Pinpoint the cell where the given text exists, returning its (X, Y) midpoint coordinate. 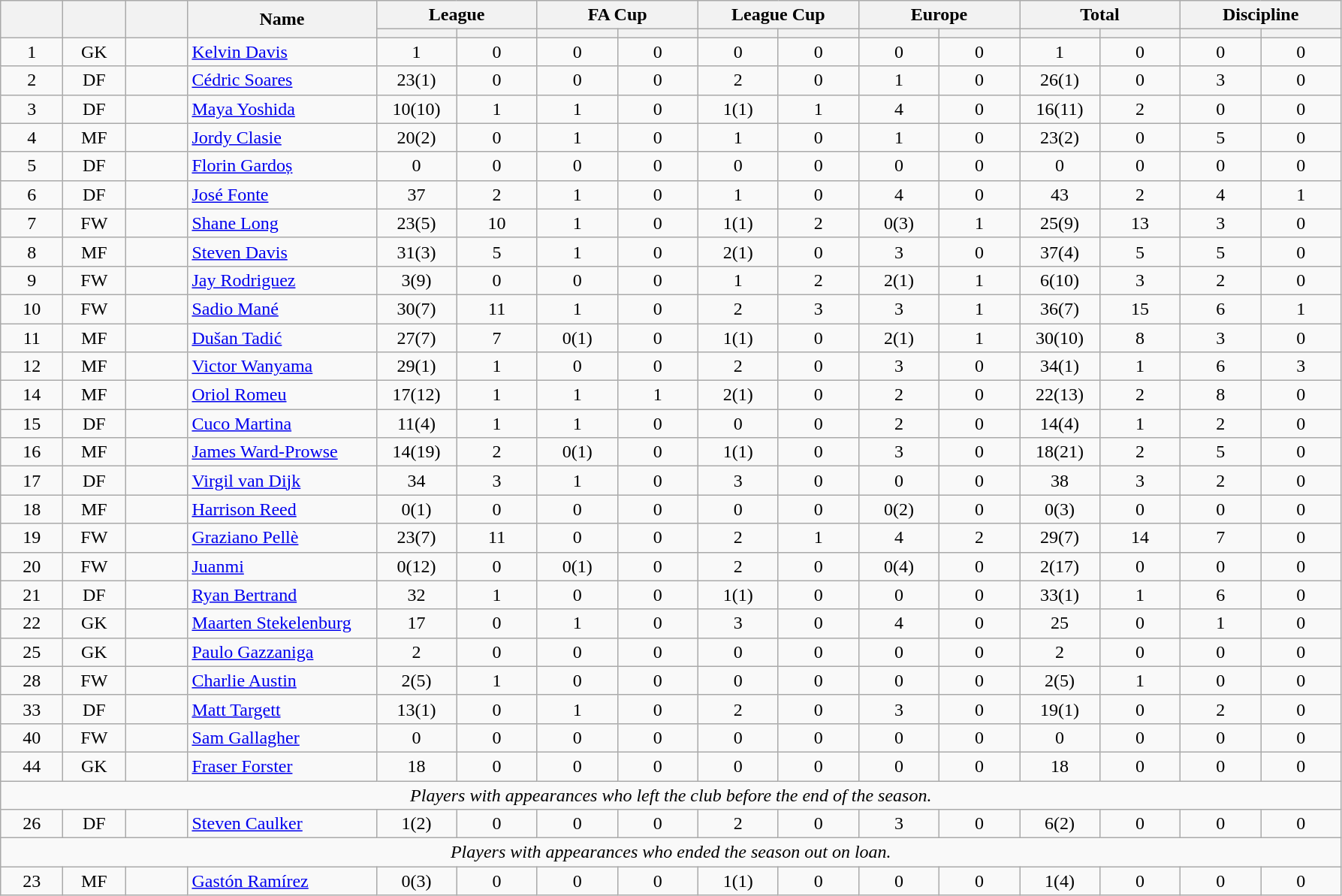
Harrison Reed (282, 509)
23 (32, 881)
22 (32, 623)
1(2) (416, 824)
21 (32, 595)
33 (32, 709)
23(5) (416, 223)
38 (1060, 481)
16(11) (1060, 109)
Victor Wanyama (282, 367)
Florin Gardoș (282, 166)
0(2) (898, 509)
0(4) (898, 566)
25(9) (1060, 223)
28 (32, 680)
3(9) (416, 280)
13(1) (416, 709)
37(4) (1060, 252)
Paulo Gazzaniga (282, 652)
14(19) (416, 452)
36(7) (1060, 309)
Discipline (1261, 15)
9 (32, 280)
Steven Caulker (282, 824)
26 (32, 824)
League Cup (778, 15)
Matt Targett (282, 709)
40 (32, 738)
14(4) (1060, 424)
Maya Yoshida (282, 109)
Gastón Ramírez (282, 881)
23(2) (1060, 137)
12 (32, 367)
Dušan Tadić (282, 337)
Cédric Soares (282, 80)
Cuco Martina (282, 424)
30(10) (1060, 337)
0(12) (416, 566)
José Fonte (282, 195)
23(1) (416, 80)
20 (32, 566)
17(12) (416, 395)
Players with appearances who ended the season out on loan. (671, 852)
29(7) (1060, 538)
Europe (939, 15)
Juanmi (282, 566)
Sam Gallagher (282, 738)
20(2) (416, 137)
13 (1140, 223)
43 (1060, 195)
Steven Davis (282, 252)
19(1) (1060, 709)
Virgil van Dijk (282, 481)
30(7) (416, 309)
Jay Rodriguez (282, 280)
Fraser Forster (282, 766)
James Ward-Prowse (282, 452)
27(7) (416, 337)
Kelvin Davis (282, 52)
Players with appearances who left the club before the end of the season. (671, 795)
37 (416, 195)
FA Cup (617, 15)
Total (1100, 15)
League (457, 15)
44 (32, 766)
19 (32, 538)
26(1) (1060, 80)
2(17) (1060, 566)
29(1) (416, 367)
Ryan Bertrand (282, 595)
Maarten Stekelenburg (282, 623)
10(10) (416, 109)
Name (282, 20)
34 (416, 481)
34(1) (1060, 367)
1(4) (1060, 881)
Sadio Mané (282, 309)
23(7) (416, 538)
6(10) (1060, 280)
32 (416, 595)
Oriol Romeu (282, 395)
6(2) (1060, 824)
31(3) (416, 252)
Charlie Austin (282, 680)
16 (32, 452)
22(13) (1060, 395)
Shane Long (282, 223)
11(4) (416, 424)
Graziano Pellè (282, 538)
33(1) (1060, 595)
Jordy Clasie (282, 137)
18(21) (1060, 452)
